Return [x, y] of the center of cell containing provided text 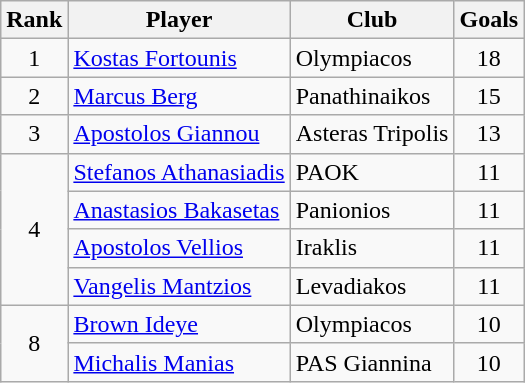
Panathinaikos [372, 96]
18 [489, 58]
Panionios [372, 210]
Iraklis [372, 248]
Apostolos Giannou [179, 134]
Stefanos Athanasiadis [179, 172]
Kostas Fortounis [179, 58]
Apostolos Vellios [179, 248]
15 [489, 96]
Levadiakos [372, 286]
Asteras Tripolis [372, 134]
Goals [489, 20]
8 [34, 343]
Michalis Manias [179, 362]
Brown Ideye [179, 324]
Club [372, 20]
PAS Giannina [372, 362]
Rank [34, 20]
13 [489, 134]
2 [34, 96]
3 [34, 134]
Anastasios Bakasetas [179, 210]
Vangelis Mantzios [179, 286]
1 [34, 58]
Marcus Berg [179, 96]
Player [179, 20]
PAOK [372, 172]
4 [34, 229]
